Return the [X, Y] coordinate for the center point of the cell that contains the specified text.  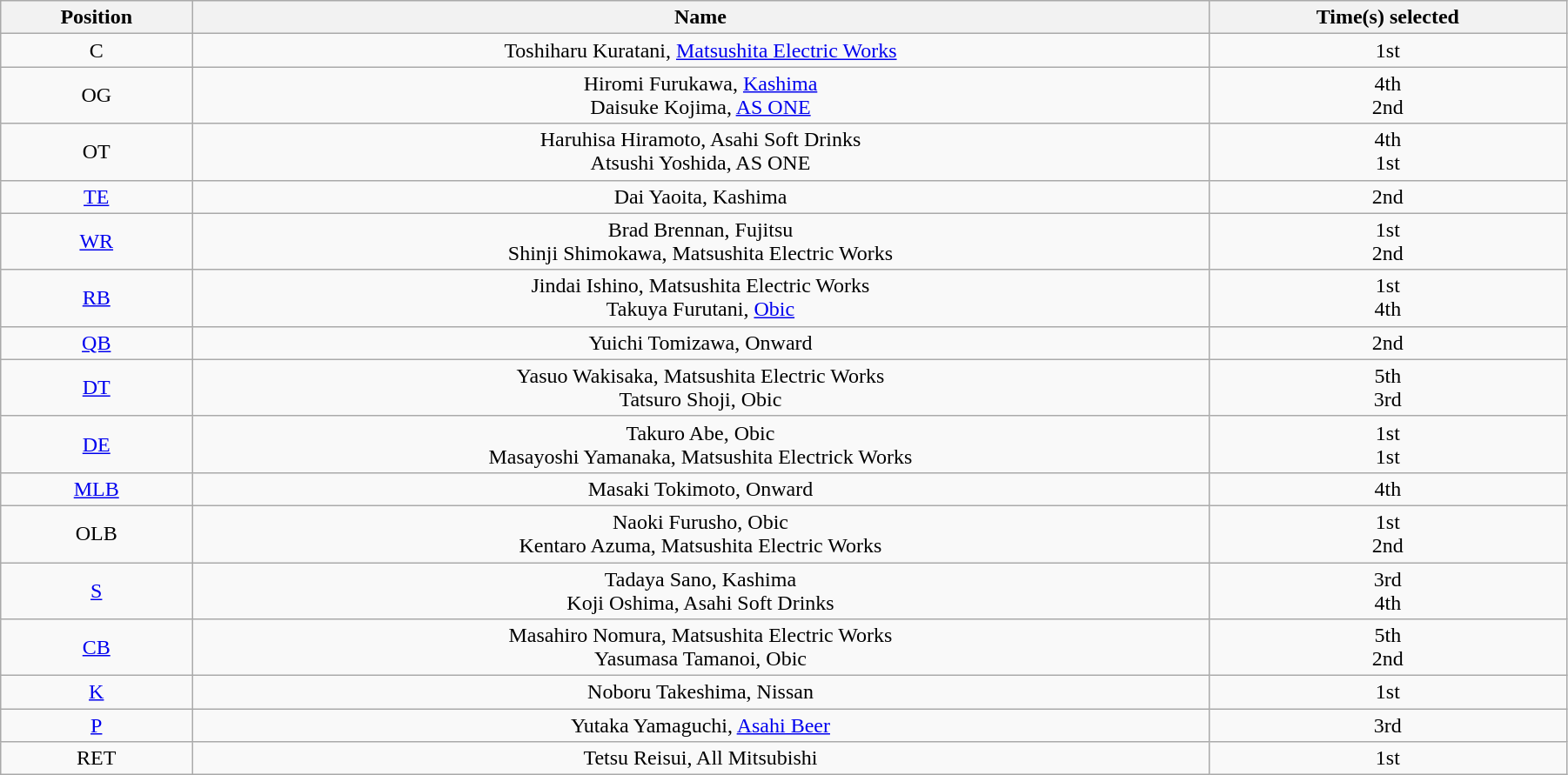
Noboru Takeshima, Nissan [700, 692]
Position [97, 17]
3rd4th [1387, 590]
Yasuo Wakisaka, Matsushita Electric WorksTatsuro Shoji, Obic [700, 388]
Yuichi Tomizawa, Onward [700, 343]
Tadaya Sano, KashimaKoji Oshima, Asahi Soft Drinks [700, 590]
Dai Yaoita, Kashima [700, 197]
Haruhisa Hiramoto, Asahi Soft DrinksAtsushi Yoshida, AS ONE [700, 151]
QB [97, 343]
OT [97, 151]
Tetsu Reisui, All Mitsubishi [700, 758]
RB [97, 297]
Takuro Abe, ObicMasayoshi Yamanaka, Matsushita Electrick Works [700, 444]
Yutaka Yamaguchi, Asahi Beer [700, 725]
Naoki Furusho, ObicKentaro Azuma, Matsushita Electric Works [700, 534]
MLB [97, 489]
Time(s) selected [1387, 17]
5th3rd [1387, 388]
DT [97, 388]
P [97, 725]
1st4th [1387, 297]
Name [700, 17]
Masahiro Nomura, Matsushita Electric WorksYasumasa Tamanoi, Obic [700, 647]
C [97, 50]
5th2nd [1387, 647]
Jindai Ishino, Matsushita Electric WorksTakuya Furutani, Obic [700, 297]
4th [1387, 489]
4th2nd [1387, 96]
K [97, 692]
Brad Brennan, FujitsuShinji Shimokawa, Matsushita Electric Works [700, 242]
TE [97, 197]
Masaki Tokimoto, Onward [700, 489]
Hiromi Furukawa, KashimaDaisuke Kojima, AS ONE [700, 96]
OG [97, 96]
Toshiharu Kuratani, Matsushita Electric Works [700, 50]
3rd [1387, 725]
S [97, 590]
DE [97, 444]
1st1st [1387, 444]
4th1st [1387, 151]
WR [97, 242]
CB [97, 647]
OLB [97, 534]
RET [97, 758]
